Extract the [X, Y] coordinate from the center of the cell holding the provided text.  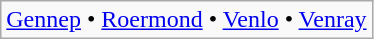
Gennep • Roermond • Venlo • Venray [186, 20]
